Capture the cell that displays the provided text and extract its [x, y] central coordinate. 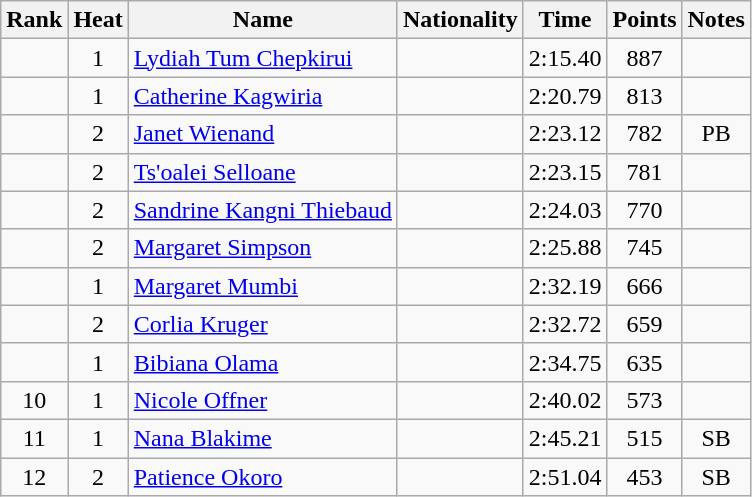
453 [644, 477]
573 [644, 400]
2:23.15 [565, 172]
2:23.12 [565, 134]
Patience Okoro [262, 477]
11 [34, 438]
10 [34, 400]
813 [644, 96]
Rank [34, 20]
2:32.72 [565, 324]
Nana Blakime [262, 438]
Ts'oalei Selloane [262, 172]
Heat [98, 20]
666 [644, 286]
2:45.21 [565, 438]
2:15.40 [565, 58]
Janet Wienand [262, 134]
515 [644, 438]
Nationality [460, 20]
782 [644, 134]
635 [644, 362]
Lydiah Tum Chepkirui [262, 58]
2:32.19 [565, 286]
Corlia Kruger [262, 324]
2:24.03 [565, 210]
887 [644, 58]
Bibiana Olama [262, 362]
659 [644, 324]
745 [644, 248]
2:34.75 [565, 362]
Catherine Kagwiria [262, 96]
781 [644, 172]
Notes [716, 20]
2:51.04 [565, 477]
Sandrine Kangni Thiebaud [262, 210]
PB [716, 134]
Nicole Offner [262, 400]
Points [644, 20]
770 [644, 210]
Name [262, 20]
12 [34, 477]
2:40.02 [565, 400]
Margaret Mumbi [262, 286]
2:20.79 [565, 96]
2:25.88 [565, 248]
Time [565, 20]
Margaret Simpson [262, 248]
